Provide the [X, Y] coordinate of the cell's center where the given text is located.  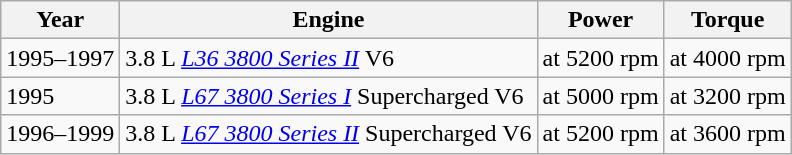
at 3600 rpm [728, 134]
3.8 L L67 3800 Series I Supercharged V6 [328, 96]
Torque [728, 20]
at 4000 rpm [728, 58]
Year [60, 20]
3.8 L L36 3800 Series II V6 [328, 58]
3.8 L L67 3800 Series II Supercharged V6 [328, 134]
Power [600, 20]
1995 [60, 96]
1996–1999 [60, 134]
at 5000 rpm [600, 96]
at 3200 rpm [728, 96]
1995–1997 [60, 58]
Engine [328, 20]
